Locate the cell with the specified text and output its (X, Y) center coordinate. 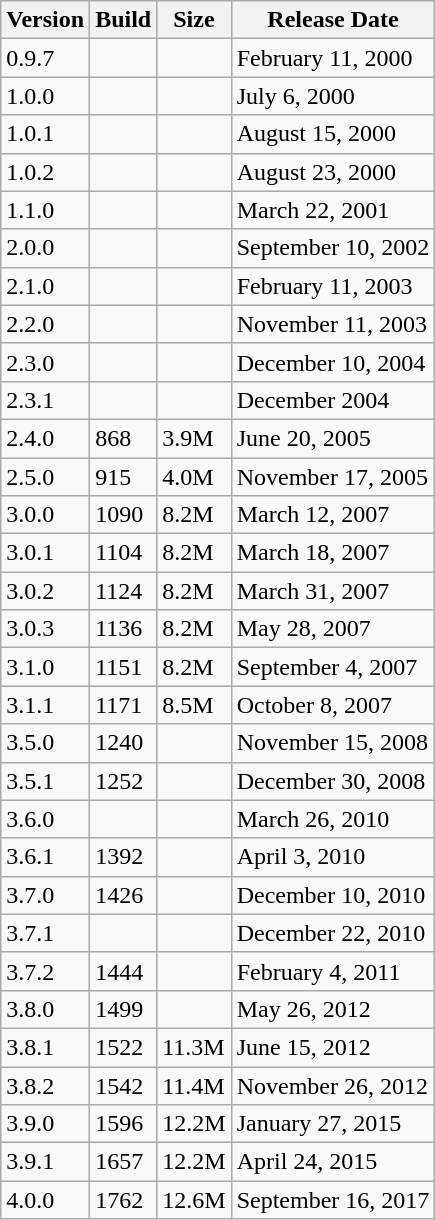
3.5.0 (46, 743)
January 27, 2015 (333, 1124)
Build (124, 20)
April 3, 2010 (333, 857)
4.0M (194, 477)
March 18, 2007 (333, 553)
8.5M (194, 705)
December 10, 2004 (333, 362)
3.0.0 (46, 515)
3.7.1 (46, 933)
2.4.0 (46, 438)
1762 (124, 1200)
1124 (124, 591)
2.3.1 (46, 400)
11.4M (194, 1085)
October 8, 2007 (333, 705)
1499 (124, 1009)
March 31, 2007 (333, 591)
1392 (124, 857)
3.7.2 (46, 971)
1151 (124, 667)
3.9.0 (46, 1124)
1104 (124, 553)
1596 (124, 1124)
Size (194, 20)
2.3.0 (46, 362)
September 10, 2002 (333, 248)
1252 (124, 781)
3.1.1 (46, 705)
1522 (124, 1047)
4.0.0 (46, 1200)
12.6M (194, 1200)
December 22, 2010 (333, 933)
915 (124, 477)
1657 (124, 1162)
July 6, 2000 (333, 96)
September 16, 2017 (333, 1200)
2.1.0 (46, 286)
2.2.0 (46, 324)
0.9.7 (46, 58)
1.0.2 (46, 172)
2.5.0 (46, 477)
March 12, 2007 (333, 515)
1542 (124, 1085)
3.5.1 (46, 781)
3.8.1 (46, 1047)
November 11, 2003 (333, 324)
June 15, 2012 (333, 1047)
May 28, 2007 (333, 629)
3.0.1 (46, 553)
1.1.0 (46, 210)
3.9.1 (46, 1162)
1090 (124, 515)
3.8.2 (46, 1085)
1.0.0 (46, 96)
November 15, 2008 (333, 743)
May 26, 2012 (333, 1009)
1.0.1 (46, 134)
August 23, 2000 (333, 172)
1171 (124, 705)
11.3M (194, 1047)
December 2004 (333, 400)
3.1.0 (46, 667)
868 (124, 438)
3.7.0 (46, 895)
1240 (124, 743)
3.0.2 (46, 591)
December 30, 2008 (333, 781)
Version (46, 20)
April 24, 2015 (333, 1162)
3.9M (194, 438)
August 15, 2000 (333, 134)
3.8.0 (46, 1009)
November 26, 2012 (333, 1085)
3.0.3 (46, 629)
2.0.0 (46, 248)
1426 (124, 895)
March 26, 2010 (333, 819)
December 10, 2010 (333, 895)
Release Date (333, 20)
February 11, 2000 (333, 58)
November 17, 2005 (333, 477)
June 20, 2005 (333, 438)
March 22, 2001 (333, 210)
September 4, 2007 (333, 667)
February 4, 2011 (333, 971)
3.6.1 (46, 857)
1444 (124, 971)
1136 (124, 629)
3.6.0 (46, 819)
February 11, 2003 (333, 286)
